Find where the given text appears and provide that cell's center as [X, Y] coordinate. 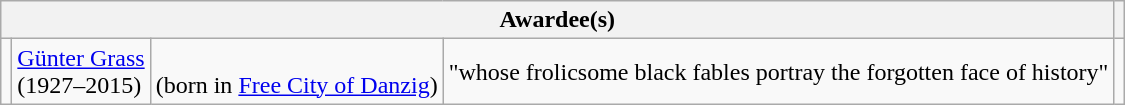
Günter Grass(1927–2015) [81, 72]
"whose frolicsome black fables portray the forgotten face of history" [778, 72]
Awardee(s) [558, 20]
(born in Free City of Danzig) [296, 72]
